Provide the [x, y] coordinate of the cell's center where the given text is located.  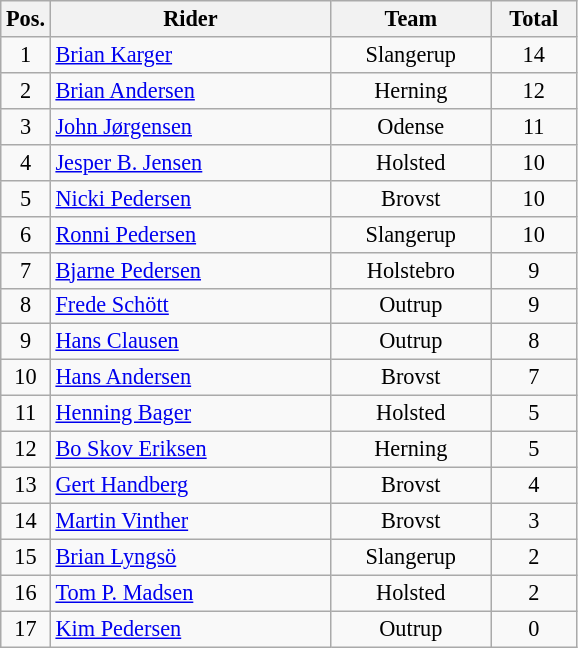
Rider [190, 19]
Tom P. Madsen [190, 593]
0 [534, 629]
Nicki Pedersen [190, 198]
15 [26, 557]
Jesper B. Jensen [190, 162]
Hans Andersen [190, 378]
17 [26, 629]
Holstebro [411, 270]
Brian Lyngsö [190, 557]
Brian Karger [190, 55]
Bo Skov Eriksen [190, 450]
16 [26, 593]
Bjarne Pedersen [190, 270]
Frede Schött [190, 306]
Hans Clausen [190, 342]
6 [26, 234]
Ronni Pedersen [190, 234]
Pos. [26, 19]
Henning Bager [190, 414]
Martin Vinther [190, 521]
13 [26, 485]
Kim Pedersen [190, 629]
1 [26, 55]
Brian Andersen [190, 90]
Odense [411, 126]
Team [411, 19]
Total [534, 19]
John Jørgensen [190, 126]
Gert Handberg [190, 485]
